Capture the cell that displays the provided text and extract its [x, y] central coordinate. 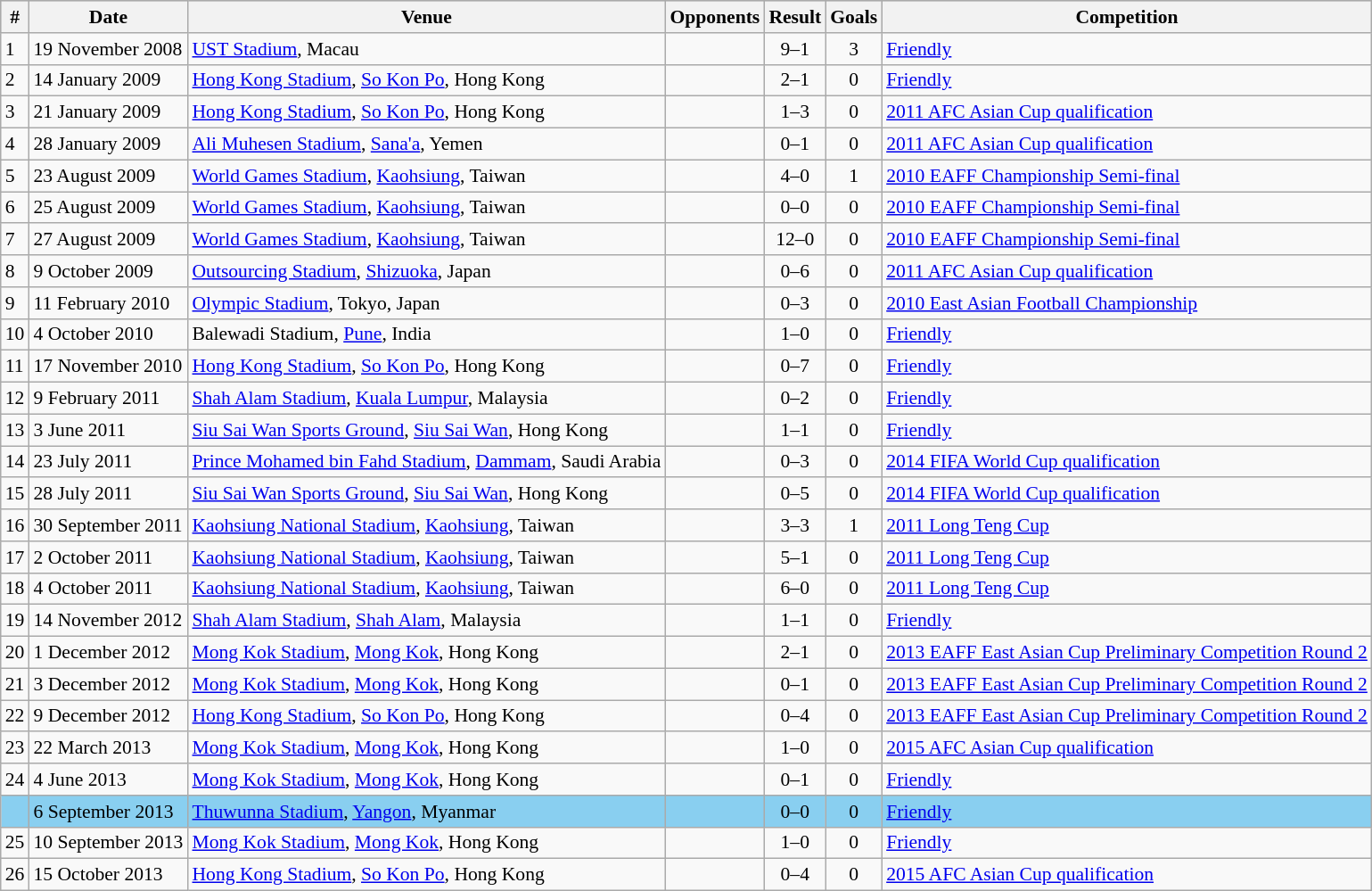
17 [15, 557]
14 January 2009 [108, 80]
12 [15, 399]
0–6 [795, 271]
Prince Mohamed bin Fahd Stadium, Dammam, Saudi Arabia [426, 462]
23 [15, 748]
3–3 [795, 525]
19 [15, 621]
22 [15, 716]
1 December 2012 [108, 653]
18 [15, 589]
8 [15, 271]
26 [15, 875]
15 October 2013 [108, 875]
Goals [854, 17]
5–1 [795, 557]
# [15, 17]
9 [15, 303]
4 October 2010 [108, 334]
Balewadi Stadium, Pune, India [426, 334]
12–0 [795, 240]
23 July 2011 [108, 462]
25 [15, 843]
5 [15, 176]
2 [15, 80]
23 August 2009 [108, 176]
9 October 2009 [108, 271]
Venue [426, 17]
6 September 2013 [108, 812]
7 [15, 240]
Ali Muhesen Stadium, Sana'a, Yemen [426, 144]
1–3 [795, 112]
2010 East Asian Football Championship [1127, 303]
9–1 [795, 49]
Outsourcing Stadium, Shizuoka, Japan [426, 271]
11 [15, 367]
Shah Alam Stadium, Shah Alam, Malaysia [426, 621]
6–0 [795, 589]
Result [795, 17]
13 [15, 430]
9 February 2011 [108, 399]
19 November 2008 [108, 49]
16 [15, 525]
UST Stadium, Macau [426, 49]
21 January 2009 [108, 112]
3 June 2011 [108, 430]
9 December 2012 [108, 716]
27 August 2009 [108, 240]
Shah Alam Stadium, Kuala Lumpur, Malaysia [426, 399]
4 June 2013 [108, 780]
0–2 [795, 399]
24 [15, 780]
4 October 2011 [108, 589]
6 [15, 208]
22 March 2013 [108, 748]
2 October 2011 [108, 557]
Olympic Stadium, Tokyo, Japan [426, 303]
17 November 2010 [108, 367]
14 [15, 462]
10 [15, 334]
30 September 2011 [108, 525]
Opponents [715, 17]
4 [15, 144]
20 [15, 653]
Thuwunna Stadium, Yangon, Myanmar [426, 812]
0–5 [795, 494]
15 [15, 494]
3 December 2012 [108, 684]
0–7 [795, 367]
4–0 [795, 176]
28 July 2011 [108, 494]
28 January 2009 [108, 144]
10 September 2013 [108, 843]
Competition [1127, 17]
25 August 2009 [108, 208]
14 November 2012 [108, 621]
11 February 2010 [108, 303]
21 [15, 684]
Date [108, 17]
